From the cell containing the given text, extract its center point as [x, y] coordinate. 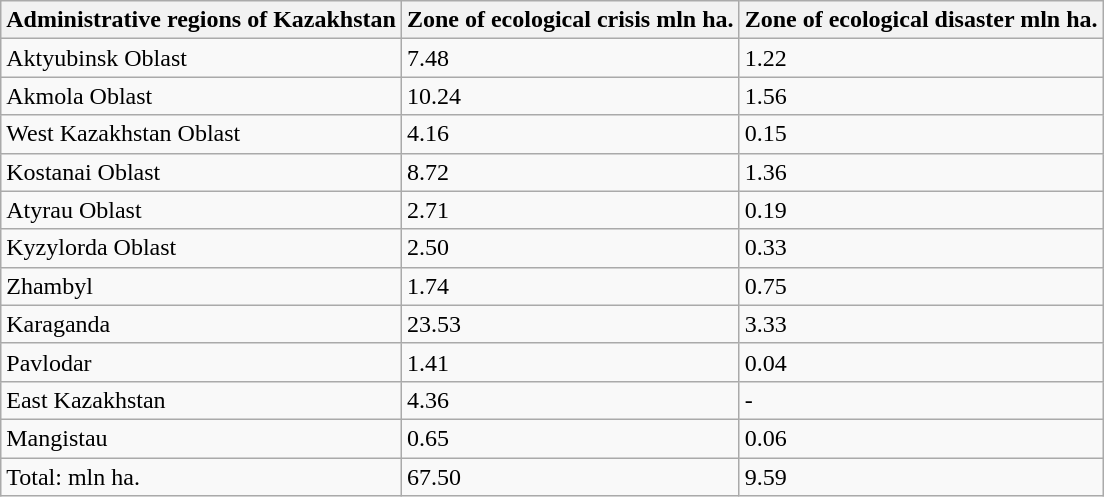
West Kazakhstan Oblast [202, 134]
Zhambyl [202, 286]
0.04 [921, 362]
Zone of ecological crisis mln ha. [570, 20]
Aktyubinsk Oblast [202, 58]
9.59 [921, 477]
0.06 [921, 438]
Pavlodar [202, 362]
2.50 [570, 248]
1.41 [570, 362]
Akmola Oblast [202, 96]
1.36 [921, 172]
East Kazakhstan [202, 400]
- [921, 400]
0.65 [570, 438]
Administrative regions of Kazakhstan [202, 20]
8.72 [570, 172]
23.53 [570, 324]
Mangistau [202, 438]
0.15 [921, 134]
4.36 [570, 400]
1.22 [921, 58]
0.33 [921, 248]
10.24 [570, 96]
0.75 [921, 286]
4.16 [570, 134]
7.48 [570, 58]
1.74 [570, 286]
2.71 [570, 210]
3.33 [921, 324]
Atyrau Oblast [202, 210]
Kyzylorda Oblast [202, 248]
Zone of ecological disaster mln ha. [921, 20]
Karaganda [202, 324]
Kostanai Oblast [202, 172]
Total: mln ha. [202, 477]
67.50 [570, 477]
1.56 [921, 96]
0.19 [921, 210]
